Pinpoint the cell where the given text exists, returning its (X, Y) midpoint coordinate. 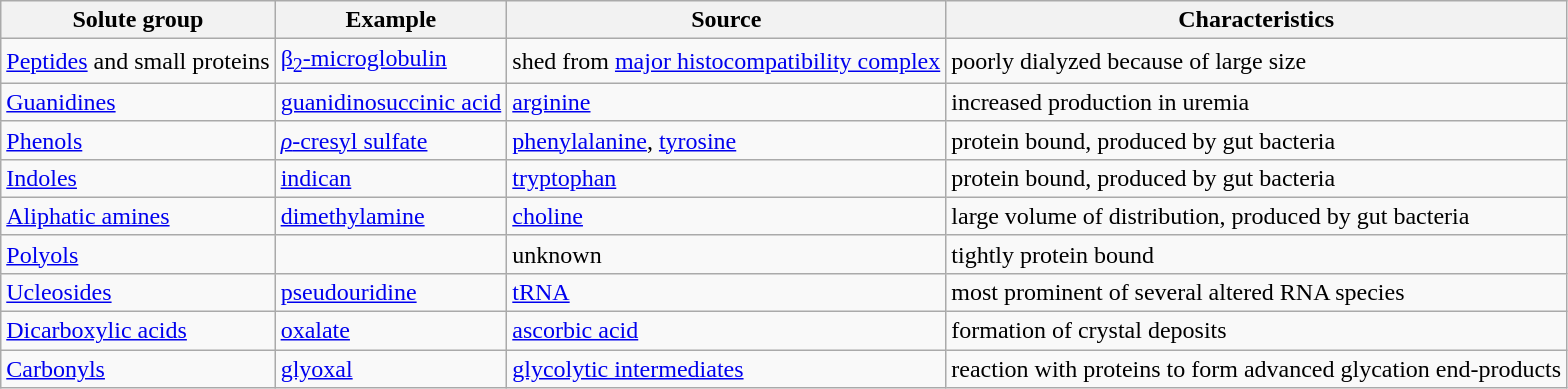
β2-microglobulin (391, 61)
arginine (726, 102)
choline (726, 216)
formation of crystal deposits (1256, 331)
shed from major histocompatibility complex (726, 61)
ρ-cresyl sulfate (391, 140)
Phenols (138, 140)
tRNA (726, 292)
phenylalanine, tyrosine (726, 140)
oxalate (391, 331)
increased production in uremia (1256, 102)
guanidinosuccinic acid (391, 102)
most prominent of several altered RNA species (1256, 292)
tightly protein bound (1256, 254)
Example (391, 20)
unknown (726, 254)
Polyols (138, 254)
Aliphatic amines (138, 216)
pseudouridine (391, 292)
Source (726, 20)
dimethylamine (391, 216)
Guanidines (138, 102)
tryptophan (726, 178)
indican (391, 178)
reaction with proteins to form advanced glycation end-products (1256, 369)
Dicarboxylic acids (138, 331)
Carbonyls (138, 369)
Indoles (138, 178)
poorly dialyzed because of large size (1256, 61)
Ucleosides (138, 292)
Characteristics (1256, 20)
glyoxal (391, 369)
Solute group (138, 20)
glycolytic intermediates (726, 369)
large volume of distribution, produced by gut bacteria (1256, 216)
ascorbic acid (726, 331)
Peptides and small proteins (138, 61)
